Return (X, Y) of the center of cell containing provided text 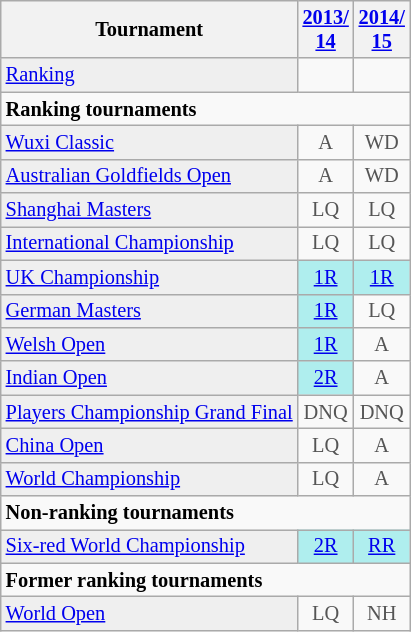
UK Championship (150, 277)
Non-ranking tournaments (206, 513)
2013/14 (326, 29)
2014/15 (382, 29)
China Open (150, 445)
Former ranking tournaments (206, 580)
Ranking (150, 75)
Six-red World Championship (150, 546)
Indian Open (150, 378)
Shanghai Masters (150, 210)
RR (382, 546)
World Open (150, 613)
Welsh Open (150, 344)
World Championship (150, 479)
NH (382, 613)
German Masters (150, 311)
International Championship (150, 243)
Tournament (150, 29)
Players Championship Grand Final (150, 412)
Australian Goldfields Open (150, 176)
Wuxi Classic (150, 142)
Ranking tournaments (206, 109)
